Extract the [x, y] coordinate from the center of the cell holding the provided text.  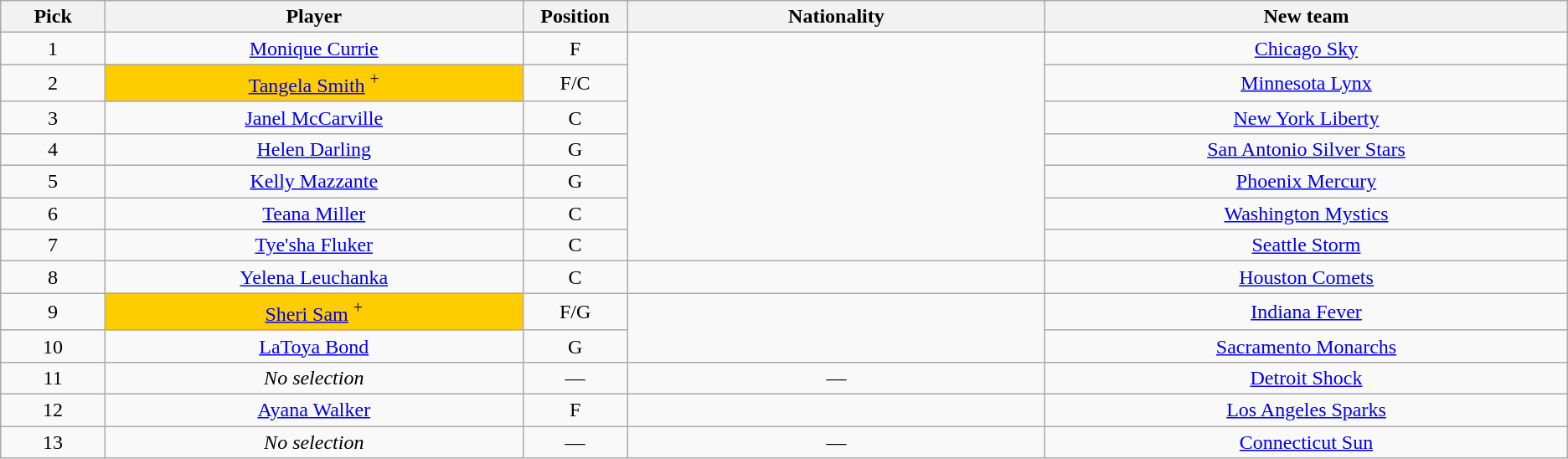
4 [54, 149]
Helen Darling [313, 149]
Position [575, 17]
Minnesota Lynx [1307, 84]
6 [54, 214]
1 [54, 49]
Yelena Leuchanka [313, 277]
9 [54, 312]
Detroit Shock [1307, 378]
Kelly Mazzante [313, 182]
Sacramento Monarchs [1307, 346]
LaToya Bond [313, 346]
13 [54, 442]
Ayana Walker [313, 410]
San Antonio Silver Stars [1307, 149]
Monique Currie [313, 49]
Pick [54, 17]
Seattle Storm [1307, 245]
3 [54, 117]
Player [313, 17]
New York Liberty [1307, 117]
Sheri Sam + [313, 312]
Los Angeles Sparks [1307, 410]
12 [54, 410]
Janel McCarville [313, 117]
2 [54, 84]
Connecticut Sun [1307, 442]
Chicago Sky [1307, 49]
7 [54, 245]
8 [54, 277]
Phoenix Mercury [1307, 182]
F/C [575, 84]
11 [54, 378]
Tye'sha Fluker [313, 245]
5 [54, 182]
Tangela Smith + [313, 84]
Indiana Fever [1307, 312]
Nationality [836, 17]
Houston Comets [1307, 277]
Washington Mystics [1307, 214]
New team [1307, 17]
Teana Miller [313, 214]
10 [54, 346]
F/G [575, 312]
